For the text-containing cell, return its midpoint in (X, Y) coordinate format. 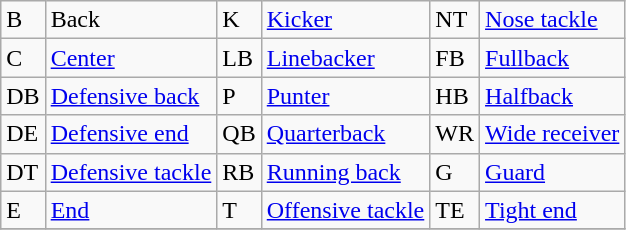
Linebacker (346, 58)
Fullback (552, 58)
T (239, 210)
Tight end (552, 210)
HB (455, 96)
Quarterback (346, 134)
NT (455, 20)
LB (239, 58)
FB (455, 58)
G (455, 172)
E (23, 210)
Guard (552, 172)
K (239, 20)
QB (239, 134)
DE (23, 134)
Kicker (346, 20)
End (131, 210)
TE (455, 210)
Back (131, 20)
B (23, 20)
DB (23, 96)
Defensive end (131, 134)
RB (239, 172)
Defensive back (131, 96)
Offensive tackle (346, 210)
Nose tackle (552, 20)
Halfback (552, 96)
Center (131, 58)
Defensive tackle (131, 172)
P (239, 96)
Wide receiver (552, 134)
C (23, 58)
Punter (346, 96)
WR (455, 134)
DT (23, 172)
Running back (346, 172)
